Determine the [x, y] coordinate at the center of the cell enclosing the given text.  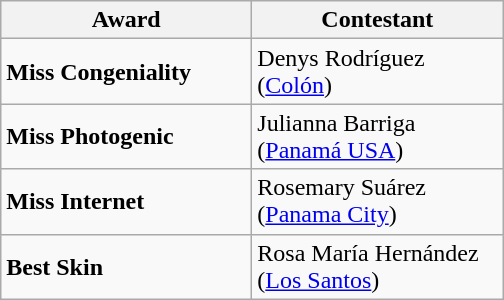
Contestant [378, 20]
Miss Internet [126, 202]
Best Skin [126, 266]
Miss Congeniality [126, 72]
Rosemary Suárez (Panama City) [378, 202]
Award [126, 20]
Denys Rodríguez (Colón) [378, 72]
Julianna Barriga (Panamá USA) [378, 136]
Miss Photogenic [126, 136]
Rosa María Hernández (Los Santos) [378, 266]
